Pinpoint the cell where the given text exists, returning its (X, Y) midpoint coordinate. 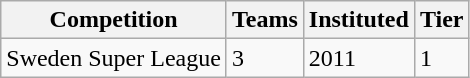
Instituted (358, 20)
Competition (114, 20)
Tier (442, 20)
1 (442, 58)
2011 (358, 58)
Teams (264, 20)
Sweden Super League (114, 58)
3 (264, 58)
